Pinpoint the cell where the given text exists, returning its [X, Y] midpoint coordinate. 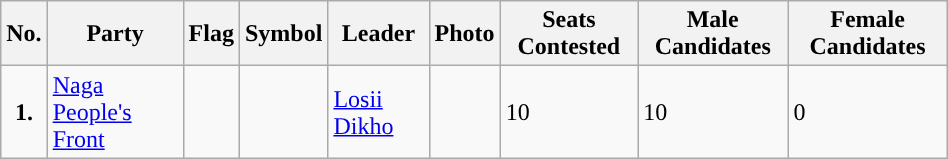
Leader [378, 34]
Flag [211, 34]
Female Candidates [868, 34]
Male Candidates [713, 34]
1. [24, 112]
Party [115, 34]
Seats Contested [568, 34]
0 [868, 112]
Losii Dikho [378, 112]
Photo [464, 34]
Symbol [283, 34]
No. [24, 34]
Naga People's Front [115, 112]
